Output the [x, y] coordinate of the center of the cell containing the given text.  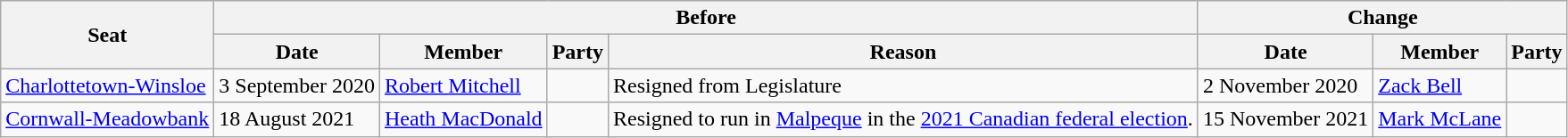
2 November 2020 [1285, 85]
Zack Bell [1440, 85]
Before [707, 18]
3 September 2020 [297, 85]
Cornwall-Meadowbank [107, 119]
Heath MacDonald [463, 119]
Resigned to run in Malpeque in the 2021 Canadian federal election. [903, 119]
Resigned from Legislature [903, 85]
Change [1382, 18]
18 August 2021 [297, 119]
Reason [903, 52]
15 November 2021 [1285, 119]
Seat [107, 35]
Mark McLane [1440, 119]
Charlottetown-Winsloe [107, 85]
Robert Mitchell [463, 85]
